Identify which cell holds the provided text, then report its (x, y) central coordinate. 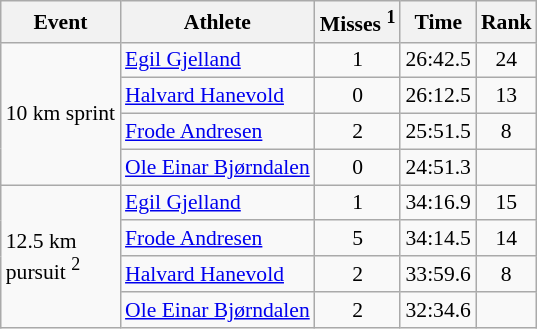
Misses 1 (358, 22)
34:16.9 (438, 203)
12.5 km pursuit 2 (60, 256)
Rank (506, 22)
Time (438, 22)
24 (506, 60)
34:14.5 (438, 239)
15 (506, 203)
10 km sprint (60, 113)
13 (506, 96)
24:51.3 (438, 167)
Athlete (218, 22)
5 (358, 239)
32:34.6 (438, 310)
33:59.6 (438, 274)
14 (506, 239)
25:51.5 (438, 132)
26:42.5 (438, 60)
Event (60, 22)
26:12.5 (438, 96)
